Detect which cell encompasses the target text, then output its [X, Y] center coordinate. 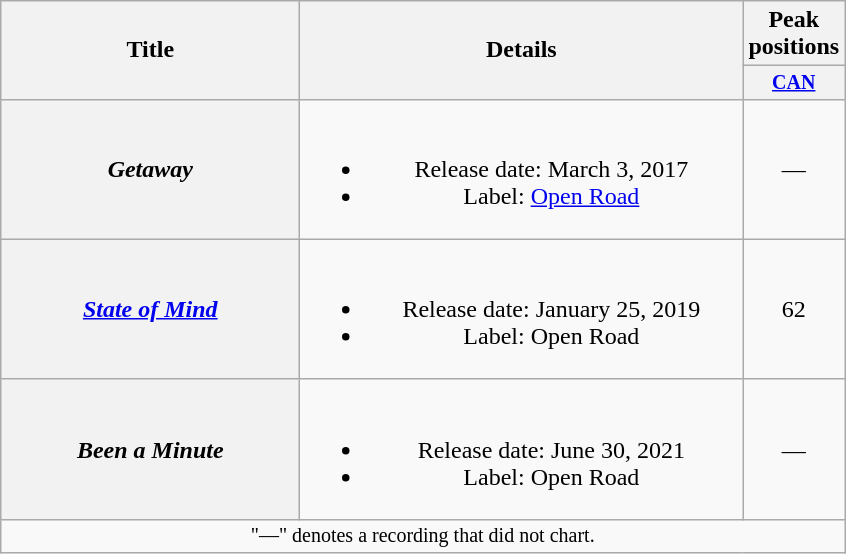
State of Mind [150, 309]
Peakpositions [794, 34]
Details [522, 50]
Release date: March 3, 2017Label: Open Road [522, 169]
"—" denotes a recording that did not chart. [423, 536]
CAN [794, 82]
Title [150, 50]
Release date: June 30, 2021Label: Open Road [522, 449]
Been a Minute [150, 449]
Release date: January 25, 2019Label: Open Road [522, 309]
62 [794, 309]
Getaway [150, 169]
